Capture the cell that displays the provided text and extract its [x, y] central coordinate. 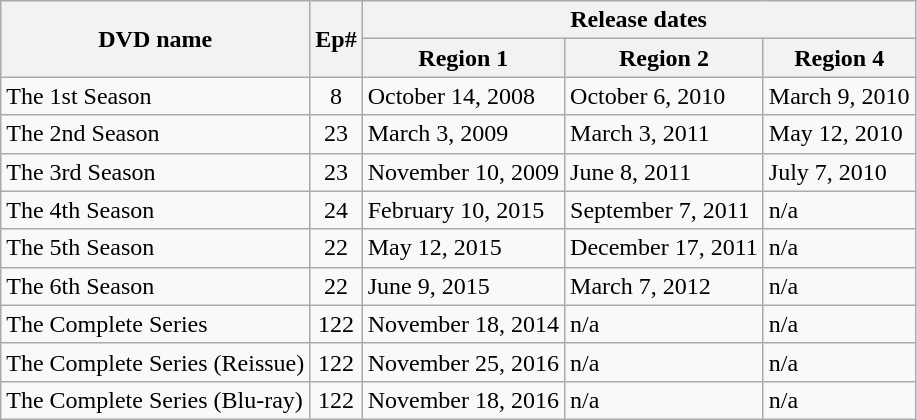
November 18, 2014 [463, 324]
July 7, 2010 [839, 172]
February 10, 2015 [463, 210]
The 2nd Season [156, 134]
The 4th Season [156, 210]
September 7, 2011 [664, 210]
The Complete Series (Blu-ray) [156, 400]
Region 2 [664, 58]
The Complete Series [156, 324]
The 5th Season [156, 248]
October 14, 2008 [463, 96]
March 7, 2012 [664, 286]
The 6th Season [156, 286]
March 3, 2009 [463, 134]
Release dates [638, 20]
March 9, 2010 [839, 96]
Ep# [336, 39]
May 12, 2010 [839, 134]
May 12, 2015 [463, 248]
24 [336, 210]
Region 1 [463, 58]
DVD name [156, 39]
November 18, 2016 [463, 400]
November 25, 2016 [463, 362]
The 3rd Season [156, 172]
October 6, 2010 [664, 96]
June 9, 2015 [463, 286]
8 [336, 96]
The 1st Season [156, 96]
December 17, 2011 [664, 248]
The Complete Series (Reissue) [156, 362]
June 8, 2011 [664, 172]
November 10, 2009 [463, 172]
Region 4 [839, 58]
March 3, 2011 [664, 134]
